From the cell containing the given text, extract its center point as [X, Y] coordinate. 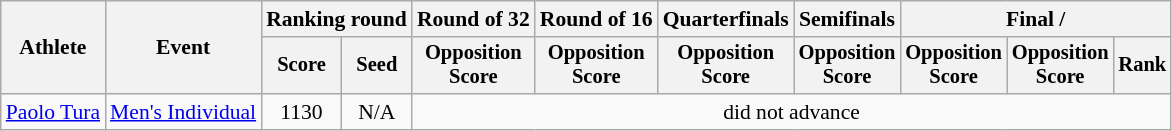
Round of 16 [596, 19]
Seed [377, 66]
Event [183, 48]
Men's Individual [183, 112]
Quarterfinals [726, 19]
Final / [1036, 19]
Semifinals [848, 19]
N/A [377, 112]
did not advance [792, 112]
Paolo Tura [53, 112]
Rank [1142, 66]
Athlete [53, 48]
Ranking round [336, 19]
1130 [302, 112]
Score [302, 66]
Round of 32 [474, 19]
